Return the [x, y] coordinate for the center point of the cell that contains the specified text.  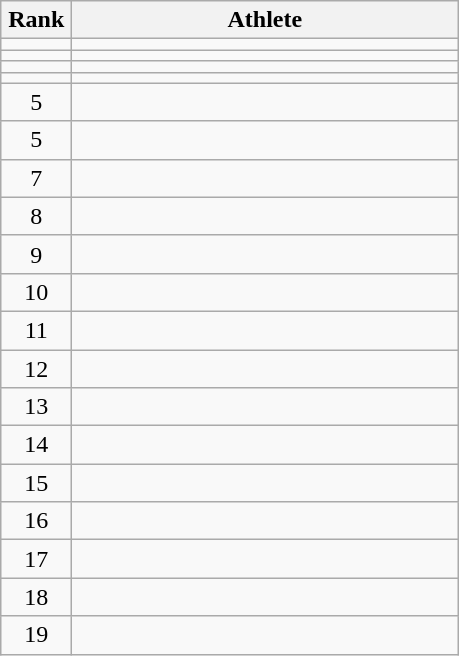
19 [36, 635]
14 [36, 445]
13 [36, 407]
15 [36, 483]
16 [36, 521]
8 [36, 216]
Rank [36, 20]
12 [36, 369]
Athlete [265, 20]
9 [36, 254]
11 [36, 330]
7 [36, 178]
10 [36, 292]
17 [36, 559]
18 [36, 597]
